Return [x, y] of the center of cell containing provided text 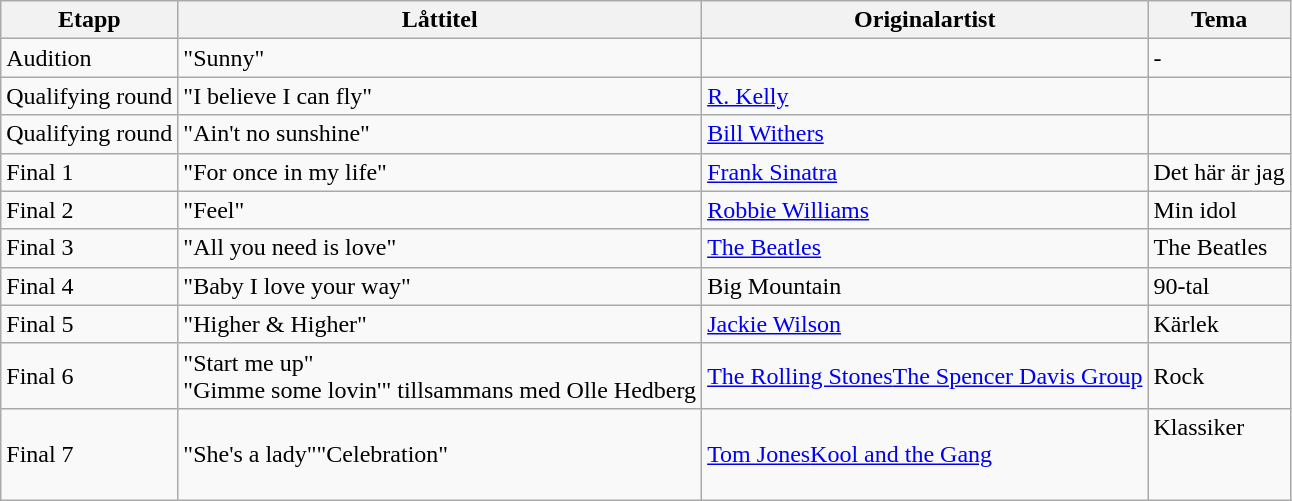
Tom JonesKool and the Gang [925, 454]
Final 3 [90, 248]
Låttitel [440, 20]
"All you need is love" [440, 248]
"Start me up""Gimme some lovin'" tillsammans med Olle Hedberg [440, 376]
"Higher & Higher" [440, 324]
Robbie Williams [925, 210]
Jackie Wilson [925, 324]
Etapp [90, 20]
Big Mountain [925, 286]
Audition [90, 58]
Tema [1219, 20]
- [1219, 58]
"I believe I can fly" [440, 96]
"Feel" [440, 210]
Bill Withers [925, 134]
The Rolling StonesThe Spencer Davis Group [925, 376]
Min idol [1219, 210]
Final 2 [90, 210]
Det här är jag [1219, 172]
"Ain't no sunshine" [440, 134]
Rock [1219, 376]
Final 1 [90, 172]
"Baby I love your way" [440, 286]
Klassiker [1219, 454]
90-tal [1219, 286]
"Sunny" [440, 58]
"She's a lady""Celebration" [440, 454]
Frank Sinatra [925, 172]
Final 6 [90, 376]
Kärlek [1219, 324]
Final 4 [90, 286]
R. Kelly [925, 96]
Final 7 [90, 454]
Final 5 [90, 324]
"For once in my life" [440, 172]
Originalartist [925, 20]
